Provide the [X, Y] coordinate of the cell's center where the given text is located.  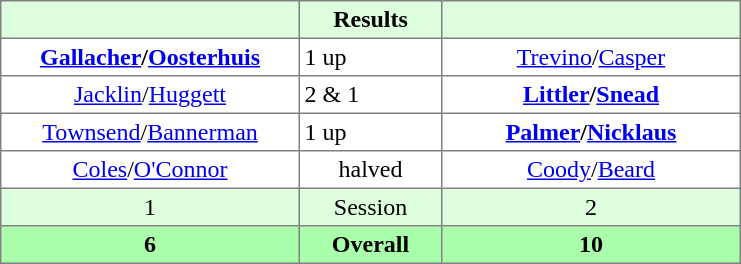
2 & 1 [370, 95]
Results [370, 20]
Session [370, 207]
Coles/O'Connor [150, 170]
halved [370, 170]
Trevino/Casper [591, 57]
1 [150, 207]
Palmer/Nicklaus [591, 132]
Littler/Snead [591, 95]
Overall [370, 245]
Jacklin/Huggett [150, 95]
6 [150, 245]
2 [591, 207]
Gallacher/Oosterhuis [150, 57]
Townsend/Bannerman [150, 132]
Coody/Beard [591, 170]
10 [591, 245]
